Identify which cell holds the provided text, then report its [x, y] central coordinate. 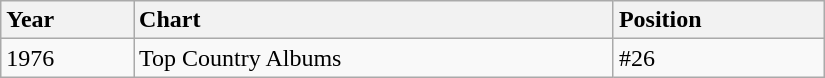
Year [68, 20]
Position [718, 20]
Chart [374, 20]
Top Country Albums [374, 58]
1976 [68, 58]
#26 [718, 58]
